Identify which cell holds the provided text, then report its (X, Y) central coordinate. 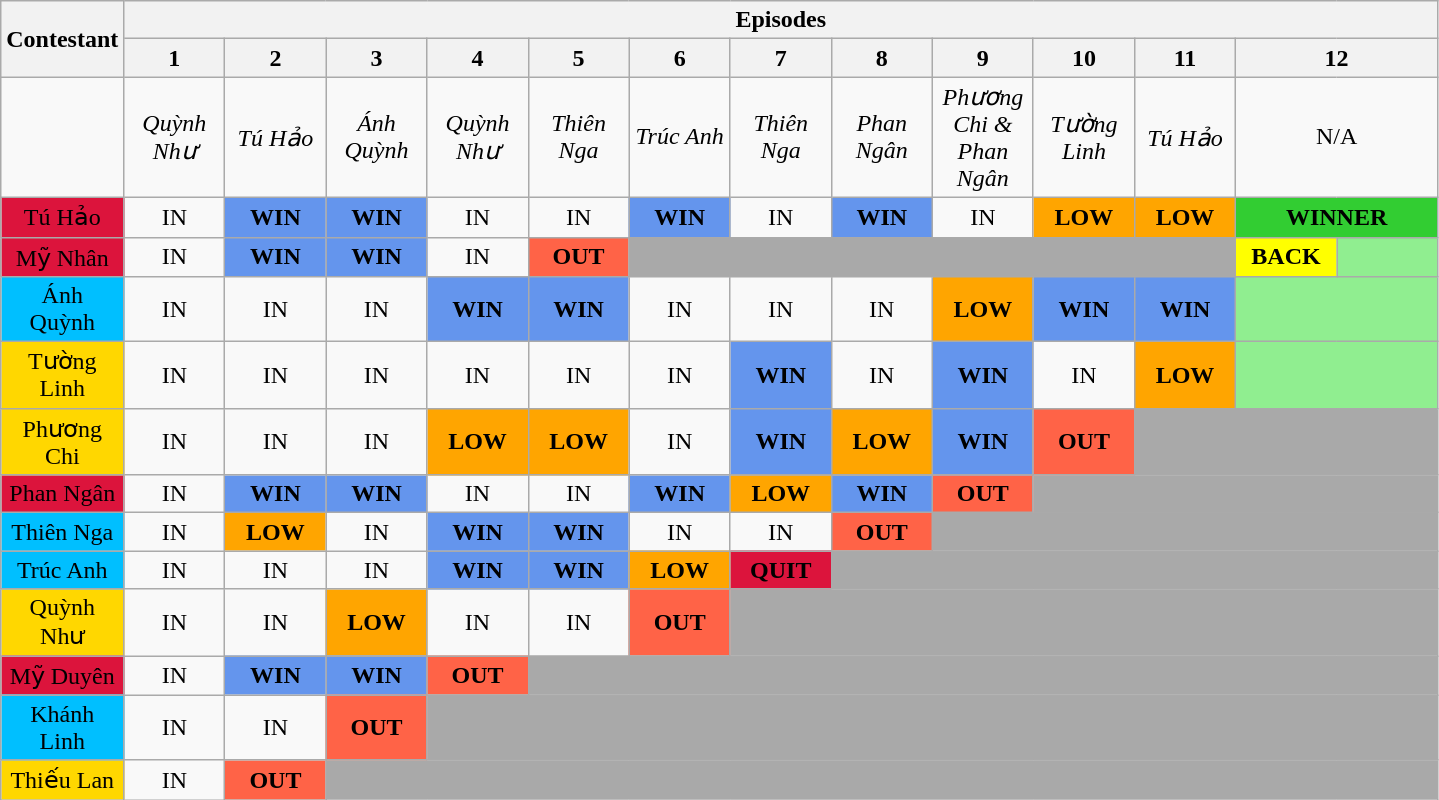
10 (1084, 58)
12 (1337, 58)
2 (276, 58)
N/A (1337, 138)
Thiếu Lan (62, 780)
Mỹ Duyên (62, 676)
9 (982, 58)
7 (780, 58)
Khánh Linh (62, 728)
BACK (1286, 257)
1 (174, 58)
5 (578, 58)
6 (680, 58)
4 (478, 58)
Phương Chi (62, 442)
3 (376, 58)
Contestant (62, 39)
11 (1184, 58)
Mỹ Nhân (62, 257)
8 (882, 58)
Phương Chi & Phan Ngân (982, 138)
WINNER (1337, 217)
QUIT (780, 570)
Episodes (781, 20)
